Scan for the cell matching the given text and deliver its [X, Y] coordinate at center. 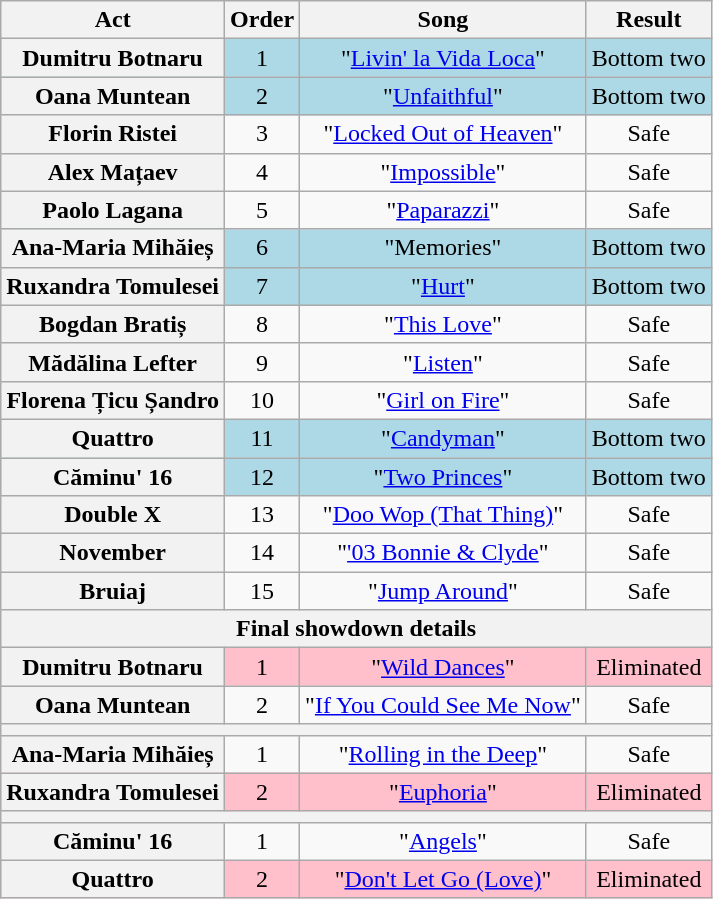
Florena Țicu Șandro [113, 400]
14 [262, 553]
"Rolling in the Deep" [444, 754]
"Listen" [444, 362]
"Unfaithful" [444, 96]
"'03 Bonnie & Clyde" [444, 553]
4 [262, 172]
9 [262, 362]
"Hurt" [444, 286]
Paolo Lagana [113, 210]
12 [262, 477]
"Two Princes" [444, 477]
"Impossible" [444, 172]
Song [444, 20]
15 [262, 591]
"Doo Wop (That Thing)" [444, 515]
11 [262, 438]
"If You Could See Me Now" [444, 705]
Double X [113, 515]
November [113, 553]
"Jump Around" [444, 591]
"Angels" [444, 841]
Order [262, 20]
7 [262, 286]
Alex Mațaev [113, 172]
"Livin' la Vida Loca" [444, 58]
"Girl on Fire" [444, 400]
"Paparazzi" [444, 210]
"Locked Out of Heaven" [444, 134]
"Candyman" [444, 438]
Final showdown details [356, 629]
Result [648, 20]
"Don't Let Go (Love)" [444, 879]
5 [262, 210]
Mădălina Lefter [113, 362]
"Euphoria" [444, 792]
8 [262, 324]
Act [113, 20]
Bruiaj [113, 591]
"Memories" [444, 248]
"This Love" [444, 324]
Bogdan Bratiș [113, 324]
13 [262, 515]
6 [262, 248]
"Wild Dances" [444, 667]
Florin Ristei [113, 134]
3 [262, 134]
10 [262, 400]
